Find where the given text appears and provide that cell's center as (X, Y) coordinate. 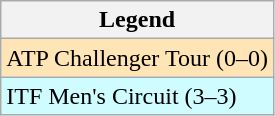
Legend (138, 20)
ITF Men's Circuit (3–3) (138, 96)
ATP Challenger Tour (0–0) (138, 58)
